Output the [x, y] coordinate of the center of the cell containing the given text.  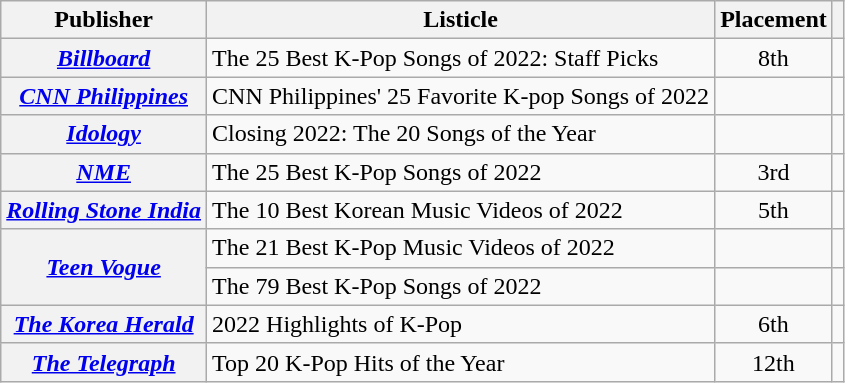
3rd [774, 172]
CNN Philippines [104, 96]
Placement [774, 20]
The 25 Best K-Pop Songs of 2022: Staff Picks [461, 58]
Top 20 K-Pop Hits of the Year [461, 362]
CNN Philippines' 25 Favorite K-pop Songs of 2022 [461, 96]
2022 Highlights of K-Pop [461, 324]
Billboard [104, 58]
The 79 Best K-Pop Songs of 2022 [461, 286]
The 21 Best K-Pop Music Videos of 2022 [461, 248]
5th [774, 210]
8th [774, 58]
Idology [104, 134]
NME [104, 172]
12th [774, 362]
The Korea Herald [104, 324]
Teen Vogue [104, 267]
6th [774, 324]
The 25 Best K-Pop Songs of 2022 [461, 172]
Rolling Stone India [104, 210]
Listicle [461, 20]
Publisher [104, 20]
Closing 2022: The 20 Songs of the Year [461, 134]
The 10 Best Korean Music Videos of 2022 [461, 210]
The Telegraph [104, 362]
